Detect which cell encompasses the target text, then output its [X, Y] center coordinate. 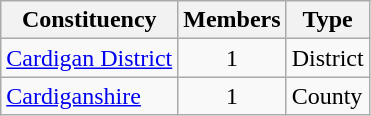
Cardiganshire [90, 96]
Members [232, 20]
District [328, 58]
Cardigan District [90, 58]
Constituency [90, 20]
County [328, 96]
Type [328, 20]
